Pinpoint the cell where the given text exists, returning its [X, Y] midpoint coordinate. 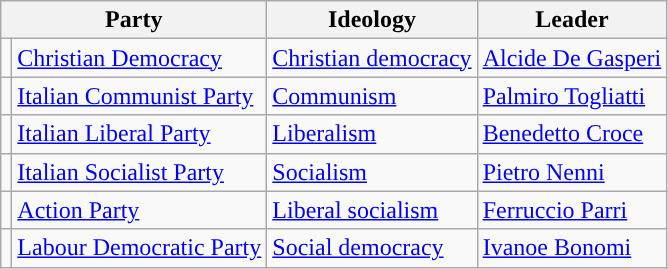
Ideology [372, 20]
Italian Liberal Party [140, 134]
Benedetto Croce [572, 134]
Christian Democracy [140, 58]
Party [134, 20]
Christian democracy [372, 58]
Ivanoe Bonomi [572, 248]
Liberalism [372, 134]
Socialism [372, 172]
Leader [572, 20]
Ferruccio Parri [572, 210]
Action Party [140, 210]
Palmiro Togliatti [572, 96]
Italian Communist Party [140, 96]
Labour Democratic Party [140, 248]
Communism [372, 96]
Alcide De Gasperi [572, 58]
Liberal socialism [372, 210]
Pietro Nenni [572, 172]
Italian Socialist Party [140, 172]
Social democracy [372, 248]
